Search for the cell housing the specified text and yield its [x, y] center coordinate. 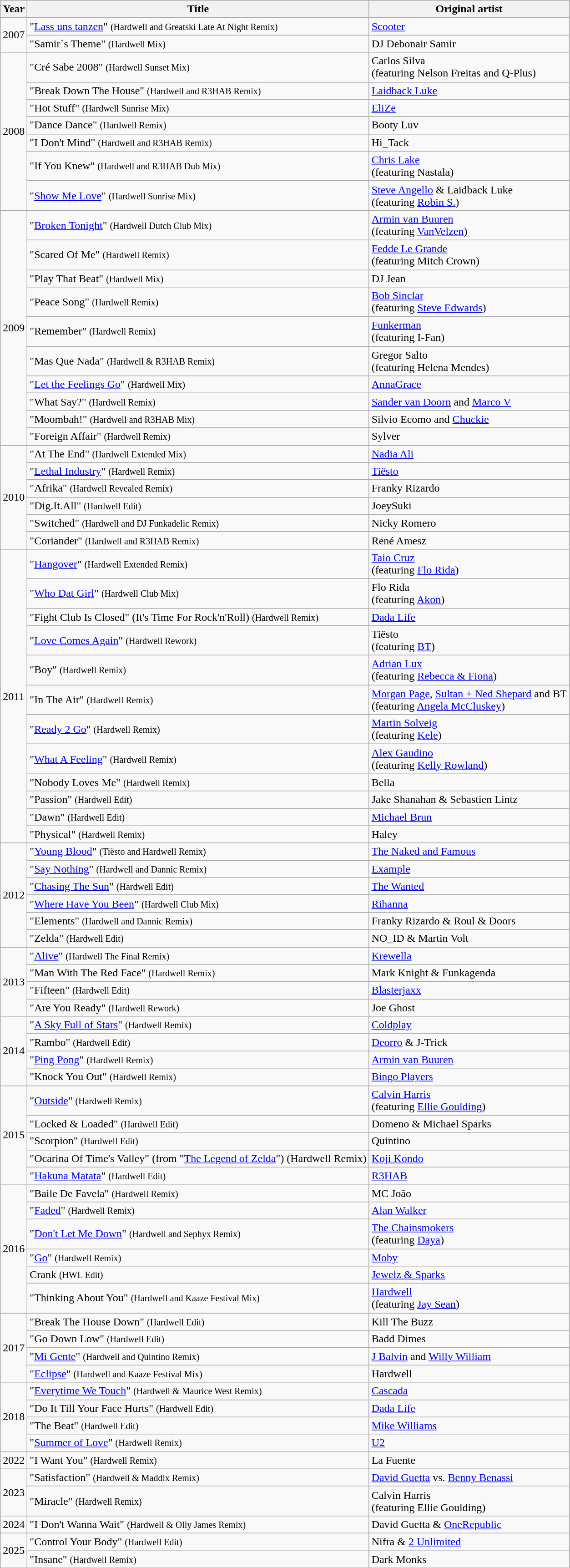
"Samir`s Theme" (Hardwell Mix) [198, 44]
"Remember" (Hardwell Remix) [198, 331]
"Break The House Down" (Hardwell Edit) [198, 1322]
"A Sky Full of Stars" (Hardwell Remix) [198, 1025]
Jewelz & Sparks [469, 1275]
"Dawn" (Hardwell Edit) [198, 817]
Badd Dimes [469, 1339]
"Faded" (Hardwell Remix) [198, 1210]
David Guetta vs. Benny Benassi [469, 1477]
"Lass uns tanzen" (Hardwell and Greatski Late At Night Remix) [198, 26]
Steve Angello & Laidback Luke(featuring Robin S.) [469, 196]
"Fight Club Is Closed" (It's Time For Rock'n'Roll) (Hardwell Remix) [198, 617]
"Ocarina Of Time's Valley" (from "The Legend of Zelda") (Hardwell Remix) [198, 1158]
"Switched" (Hardwell and DJ Funkadelic Remix) [198, 523]
"If You Knew" (Hardwell and R3HAB Dub Mix) [198, 166]
"Lethal Industry" (Hardwell Remix) [198, 471]
"Passion" (Hardwell Edit) [198, 800]
"Play That Beat" (Hardwell Mix) [198, 278]
"Satisfaction" (Hardwell & Maddix Remix) [198, 1477]
"Insane" (Hardwell Remix) [198, 1559]
JoeySuki [469, 506]
"Chasing The Sun" (Hardwell Edit) [198, 886]
Nadia Ali [469, 454]
"Go Down Low" (Hardwell Edit) [198, 1339]
Example [469, 869]
Bingo Players [469, 1077]
Martin Solveig(featuring Kele) [469, 729]
Cascada [469, 1391]
Rihanna [469, 903]
"At The End" (Hardwell Extended Mix) [198, 454]
Bob Sinclar(featuring Steve Edwards) [469, 302]
"Locked & Loaded" (Hardwell Edit) [198, 1124]
Laidback Luke [469, 91]
2010 [14, 497]
Sander van Doorn and Marco V [469, 402]
Tiësto [469, 471]
"Outside" (Hardwell Remix) [198, 1101]
"Fifteen" (Hardwell Edit) [198, 990]
Kill The Buzz [469, 1322]
"Love Comes Again" (Hardwell Rework) [198, 641]
"Cré Sabe 2008" (Hardwell Sunset Mix) [198, 67]
Tiësto(featuring BT) [469, 641]
"Say Nothing" (Hardwell and Dannic Remix) [198, 869]
Hi_Tack [469, 142]
"Do It Till Your Face Hurts" (Hardwell Edit) [198, 1408]
Chris Lake(featuring Nastala) [469, 166]
"The Beat" (Hardwell Edit) [198, 1426]
"Summer of Love" (Hardwell Remix) [198, 1443]
"Baile De Favela" (Hardwell Remix) [198, 1193]
Bella [469, 782]
"Alive" (Hardwell The Final Remix) [198, 955]
"Rambo" (Hardwell Edit) [198, 1042]
Booty Luv [469, 125]
Armin van Buuren [469, 1060]
"Go" (Hardwell Remix) [198, 1258]
Original artist [469, 9]
DJ Jean [469, 278]
Hardwell(featuring Jay Sean) [469, 1298]
Jake Shanahan & Sebastien Lintz [469, 800]
MC João [469, 1193]
2022 [14, 1460]
"Elements" (Hardwell and Dannic Remix) [198, 921]
"Don't Let Me Down" (Hardwell and Sephyx Remix) [198, 1233]
"Man With The Red Face" (Hardwell Remix) [198, 973]
Flo Rida(featuring Akon) [469, 594]
"Boy" (Hardwell Remix) [198, 670]
"Zelda" (Hardwell Edit) [198, 938]
2007 [14, 35]
"Young Blood" (Tiësto and Hardwell Remix) [198, 852]
Domeno & Michael Sparks [469, 1124]
2025 [14, 1550]
The Wanted [469, 886]
Carlos Silva(featuring Nelson Freitas and Q-Plus) [469, 67]
"Mi Gente" (Hardwell and Quintino Remix) [198, 1356]
U2 [469, 1443]
2013 [14, 981]
"Nobody Loves Me" (Hardwell Remix) [198, 782]
Haley [469, 834]
"Control Your Body" (Hardwell Edit) [198, 1542]
Fedde Le Grande(featuring Mitch Crown) [469, 255]
Taio Cruz(featuring Flo Rida) [469, 563]
"Hakuna Matata" (Hardwell Edit) [198, 1176]
"Where Have You Been" (Hardwell Club Mix) [198, 903]
2009 [14, 328]
"Hangover" (Hardwell Extended Remix) [198, 563]
"Break Down The House" (Hardwell and R3HAB Remix) [198, 91]
2017 [14, 1348]
Adrian Lux(featuring Rebecca & Fiona) [469, 670]
"Thinking About You" (Hardwell and Kaaze Festival Mix) [198, 1298]
René Amesz [469, 540]
Koji Kondo [469, 1158]
Hardwell [469, 1374]
"Moombah!" (Hardwell and R3HAB Mix) [198, 419]
Morgan Page, Sultan + Ned Shepard and BT(featuring Angela McCluskey) [469, 700]
Title [198, 9]
"Are You Ready" (Hardwell Rework) [198, 1008]
"Eclipse" (Hardwell and Kaaze Festival Mix) [198, 1374]
"What Say?" (Hardwell Remix) [198, 402]
"Knock You Out" (Hardwell Remix) [198, 1077]
2015 [14, 1135]
The Naked and Famous [469, 852]
2008 [14, 131]
Year [14, 9]
Gregor Salto(featuring Helena Mendes) [469, 361]
"Everytime We Touch" (Hardwell & Maurice West Remix) [198, 1391]
"Miracle" (Hardwell Remix) [198, 1501]
"Hot Stuff" (Hardwell Sunrise Mix) [198, 108]
"Broken Tonight" (Hardwell Dutch Club Mix) [198, 225]
2014 [14, 1051]
"Dig.It.All" (Hardwell Edit) [198, 506]
Krewella [469, 955]
2016 [14, 1248]
Blasterjaxx [469, 990]
Mark Knight & Funkagenda [469, 973]
Alan Walker [469, 1210]
NO_ID & Martin Volt [469, 938]
"I Want You" (Hardwell Remix) [198, 1460]
2012 [14, 895]
Mike Williams [469, 1426]
R3HAB [469, 1176]
Nifra & 2 Unlimited [469, 1542]
Franky Rizardo [469, 488]
Coldplay [469, 1025]
"Physical" (Hardwell Remix) [198, 834]
"Foreign Affair" (Hardwell Remix) [198, 436]
"Coriander" (Hardwell and R3HAB Remix) [198, 540]
Scooter [469, 26]
2023 [14, 1492]
La Fuente [469, 1460]
"Who Dat Girl" (Hardwell Club Mix) [198, 594]
DJ Debonair Samir [469, 44]
"Show Me Love" (Hardwell Sunrise Mix) [198, 196]
"What A Feeling" (Hardwell Remix) [198, 759]
2024 [14, 1524]
AnnaGrace [469, 385]
Quintino [469, 1141]
"Afrika" (Hardwell Revealed Remix) [198, 488]
Crank (HWL Edit) [198, 1275]
2011 [14, 696]
Franky Rizardo & Roul & Doors [469, 921]
Alex Gaudino(featuring Kelly Rowland) [469, 759]
"I Don't Mind" (Hardwell and R3HAB Remix) [198, 142]
Dark Monks [469, 1559]
The Chainsmokers(featuring Daya) [469, 1233]
Moby [469, 1258]
Armin van Buuren(featuring VanVelzen) [469, 225]
2018 [14, 1417]
"I Don't Wanna Wait" (Hardwell & Olly James Remix) [198, 1524]
Funkerman(featuring I-Fan) [469, 331]
Nicky Romero [469, 523]
David Guetta & OneRepublic [469, 1524]
"Scorpion" (Hardwell Edit) [198, 1141]
"Let the Feelings Go" (Hardwell Mix) [198, 385]
"Dance Dance" (Hardwell Remix) [198, 125]
EliZe [469, 108]
J Balvin and Willy William [469, 1356]
"Peace Song" (Hardwell Remix) [198, 302]
Joe Ghost [469, 1008]
"Scared Of Me" (Hardwell Remix) [198, 255]
"Mas Que Nada" (Hardwell & R3HAB Remix) [198, 361]
Silvio Ecomo and Chuckie [469, 419]
"In The Air" (Hardwell Remix) [198, 700]
"Ping Pong" (Hardwell Remix) [198, 1060]
Michael Brun [469, 817]
Sylver [469, 436]
Deorro & J-Trick [469, 1042]
"Ready 2 Go" (Hardwell Remix) [198, 729]
